Return the [x, y] coordinate for the center point of the cell that contains the specified text.  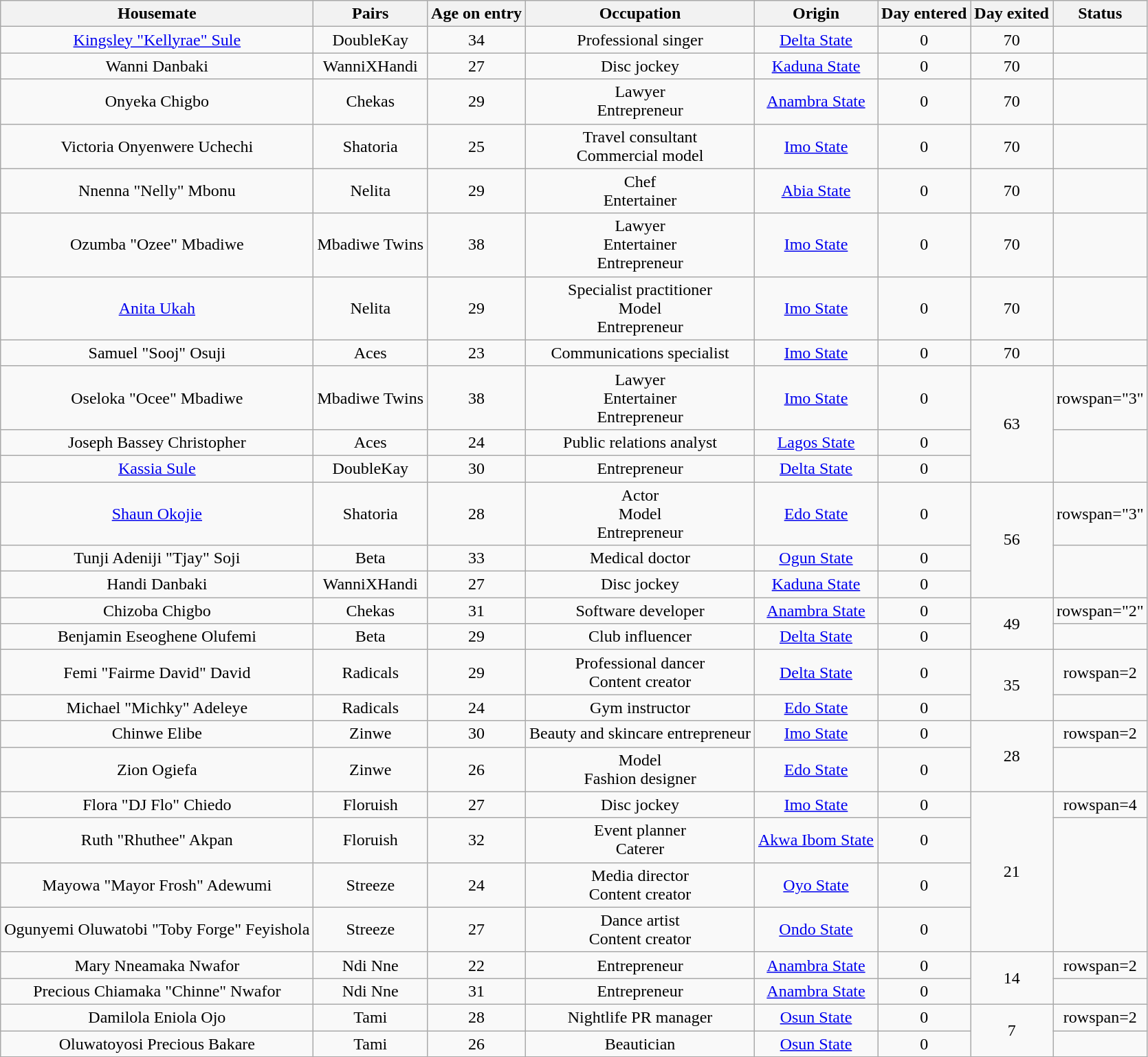
56 [1012, 539]
Ondo State [815, 930]
rowspan="2" [1101, 611]
Damilola Eniola Ojo [157, 1017]
Ogun State [815, 558]
Tunji Adeniji "Tjay" Soji [157, 558]
Mary Nneamaka Nwafor [157, 965]
rowspan=4 [1101, 805]
22 [477, 965]
Dance artistContent creator [641, 930]
Status [1101, 14]
Oseloka "Ocee" Mbadiwe [157, 397]
Wanni Danbaki [157, 66]
Beautician [641, 1043]
Ruth "Rhuthee" Akpan [157, 840]
Nightlife PR manager [641, 1017]
Anita Ukah [157, 308]
LawyerEntrepreneur [641, 102]
Benjamin Eseoghene Olufemi [157, 637]
Nnenna "Nelly" Mbonu [157, 191]
Software developer [641, 611]
Chizoba Chigbo [157, 611]
33 [477, 558]
Kingsley "Kellyrae" Sule [157, 40]
Joseph Bassey Christopher [157, 442]
Media directorContent creator [641, 884]
Shaun Okojie [157, 513]
Oluwatoyosi Precious Bakare [157, 1043]
Ogunyemi Oluwatobi "Toby Forge" Feyishola [157, 930]
Event plannerCaterer [641, 840]
ActorModelEntrepreneur [641, 513]
Travel consultantCommercial model [641, 146]
Beauty and skincare entrepreneur [641, 734]
34 [477, 40]
Ozumba "Ozee" Mbadiwe [157, 245]
Chinwe Elibe [157, 734]
Day entered [924, 14]
Victoria Onyenwere Uchechi [157, 146]
Michael "Michky" Adeleye [157, 708]
Pairs [371, 14]
Specialist practitionerModelEntrepreneur [641, 308]
Abia State [815, 191]
Akwa Ibom State [815, 840]
Mayowa "Mayor Frosh" Adewumi [157, 884]
Oyo State [815, 884]
35 [1012, 685]
Occupation [641, 14]
Professional singer [641, 40]
Medical doctor [641, 558]
Kassia Sule [157, 468]
Samuel "Sooj" Osuji [157, 353]
Flora "DJ Flo" Chiedo [157, 805]
Housemate [157, 14]
32 [477, 840]
21 [1012, 872]
Zion Ogiefa [157, 769]
63 [1012, 424]
Handi Danbaki [157, 585]
Gym instructor [641, 708]
Age on entry [477, 14]
Professional dancerContent creator [641, 673]
7 [1012, 1030]
Communications specialist [641, 353]
ChefEntertainer [641, 191]
Club influencer [641, 637]
Origin [815, 14]
Lagos State [815, 442]
Precious Chiamaka "Chinne" Nwafor [157, 991]
Public relations analyst [641, 442]
ModelFashion designer [641, 769]
Day exited [1012, 14]
14 [1012, 978]
23 [477, 353]
25 [477, 146]
49 [1012, 624]
Onyeka Chigbo [157, 102]
Femi "Fairme David" David [157, 673]
